Capture the cell that displays the provided text and extract its (X, Y) central coordinate. 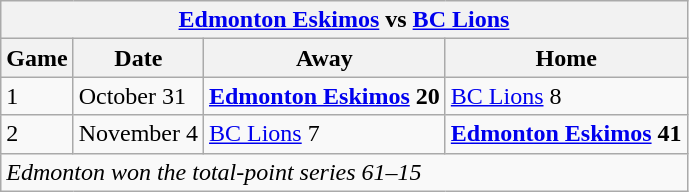
BC Lions 7 (324, 134)
BC Lions 8 (566, 96)
November 4 (138, 134)
Date (138, 58)
Away (324, 58)
2 (37, 134)
Edmonton Eskimos 41 (566, 134)
Edmonton Eskimos vs BC Lions (344, 20)
Game (37, 58)
Home (566, 58)
Edmonton won the total-point series 61–15 (344, 172)
Edmonton Eskimos 20 (324, 96)
October 31 (138, 96)
1 (37, 96)
